Search for the cell housing the specified text and yield its [x, y] center coordinate. 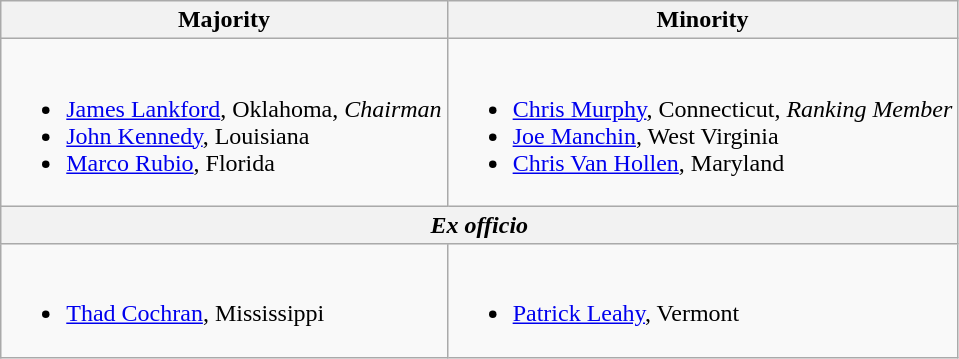
Minority [702, 20]
Thad Cochran, Mississippi [224, 300]
Majority [224, 20]
Ex officio [480, 225]
Chris Murphy, Connecticut, Ranking MemberJoe Manchin, West VirginiaChris Van Hollen, Maryland [702, 122]
Patrick Leahy, Vermont [702, 300]
James Lankford, Oklahoma, ChairmanJohn Kennedy, LouisianaMarco Rubio, Florida [224, 122]
